Output the [x, y] coordinate of the center of the cell containing the given text.  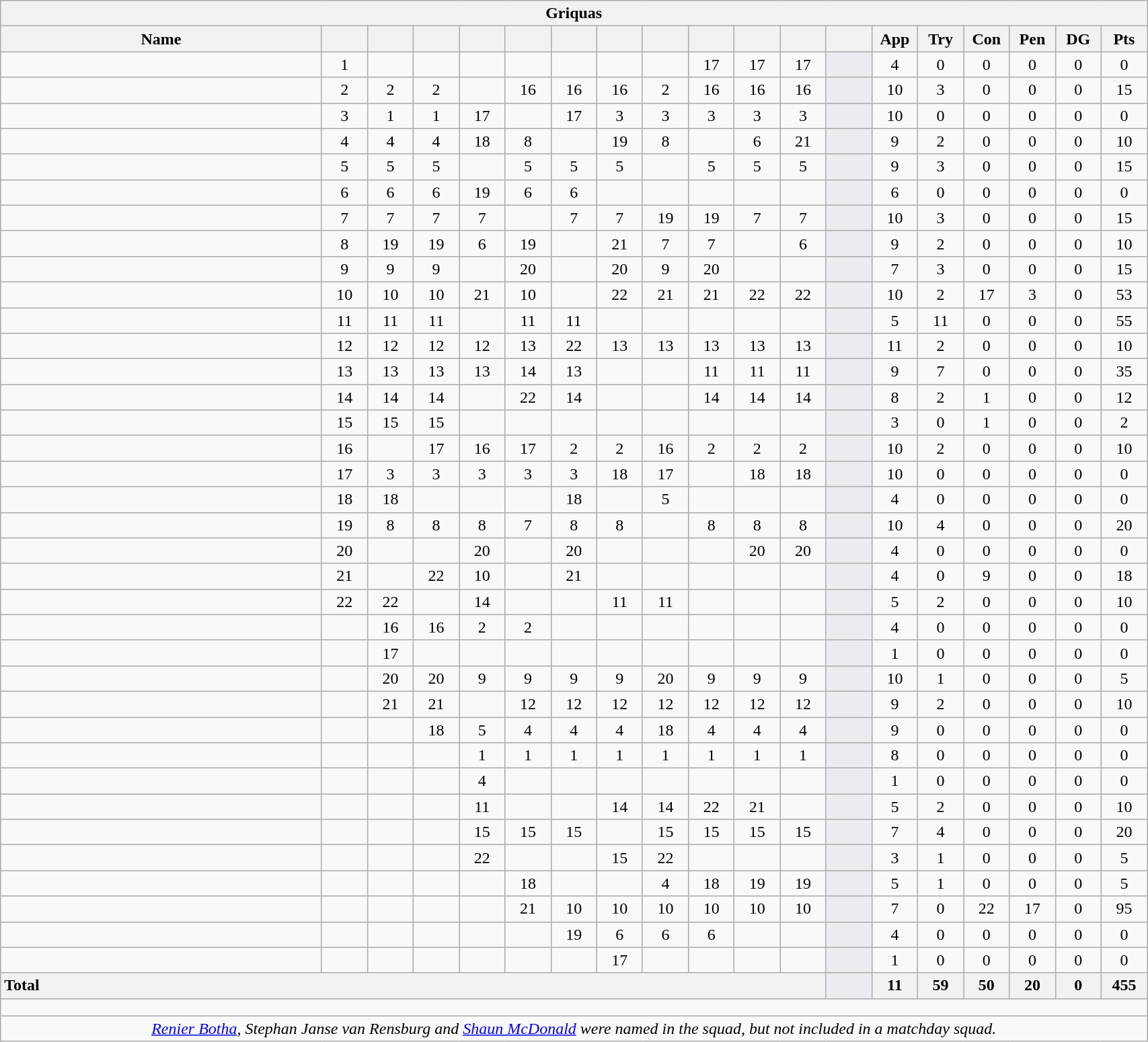
59 [941, 986]
Pen [1032, 39]
53 [1124, 294]
Try [941, 39]
35 [1124, 372]
Name [161, 39]
Con [987, 39]
95 [1124, 909]
55 [1124, 321]
App [894, 39]
Renier Botha, Stephan Janse van Rensburg and Shaun McDonald were named in the squad, but not included in a matchday squad. [574, 1029]
Griquas [574, 13]
DG [1078, 39]
50 [987, 986]
Total [413, 986]
Pts [1124, 39]
455 [1124, 986]
